Extract the (x, y) coordinate from the center of the cell holding the provided text.  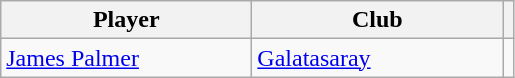
Club (378, 20)
Player (126, 20)
James Palmer (126, 58)
Galatasaray (378, 58)
